Find where the given text appears and provide that cell's center as (X, Y) coordinate. 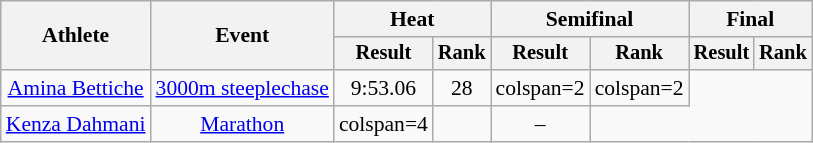
Heat (412, 19)
3000m steeplechase (242, 88)
colspan=4 (384, 124)
Amina Bettiche (76, 88)
Final (750, 19)
– (540, 124)
Event (242, 36)
9:53.06 (384, 88)
28 (462, 88)
Semifinal (590, 19)
Kenza Dahmani (76, 124)
Marathon (242, 124)
Athlete (76, 36)
